Find where the given text appears and provide that cell's center as [X, Y] coordinate. 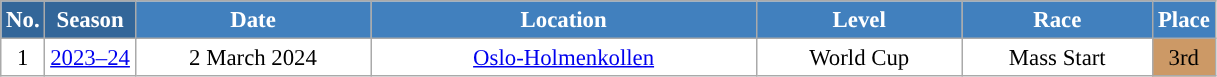
Race [1058, 20]
3rd [1184, 58]
No. [23, 20]
Oslo-Holmenkollen [564, 58]
Mass Start [1058, 58]
Date [253, 20]
Season [90, 20]
Level [859, 20]
Location [564, 20]
World Cup [859, 58]
2023–24 [90, 58]
Place [1184, 20]
2 March 2024 [253, 58]
1 [23, 58]
